From the cell containing the given text, extract its center point as (X, Y) coordinate. 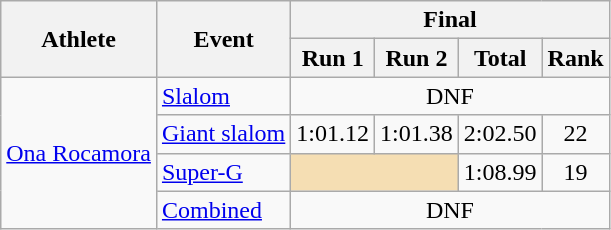
Rank (576, 58)
Total (500, 58)
Ona Rocamora (79, 153)
22 (576, 134)
Slalom (223, 96)
Super-G (223, 172)
Event (223, 39)
Final (450, 20)
19 (576, 172)
Run 2 (417, 58)
1:08.99 (500, 172)
1:01.12 (333, 134)
1:01.38 (417, 134)
Athlete (79, 39)
Combined (223, 210)
Giant slalom (223, 134)
Run 1 (333, 58)
2:02.50 (500, 134)
